Find where the given text appears and provide that cell's center as [X, Y] coordinate. 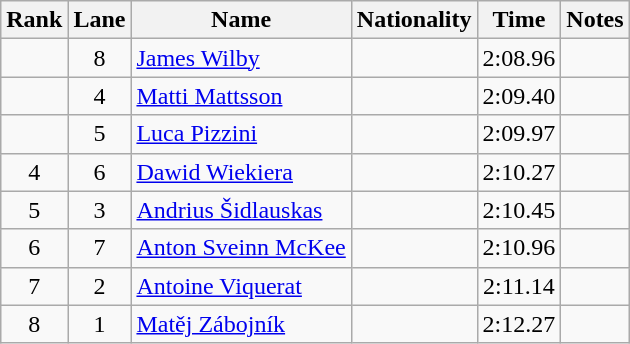
Andrius Šidlauskas [241, 210]
Notes [595, 20]
Luca Pizzini [241, 134]
Time [519, 20]
3 [100, 210]
Nationality [414, 20]
Antoine Viquerat [241, 286]
Matti Mattsson [241, 96]
Lane [100, 20]
Anton Sveinn McKee [241, 248]
Rank [34, 20]
James Wilby [241, 58]
2:10.45 [519, 210]
Matěj Zábojník [241, 324]
2:10.96 [519, 248]
Name [241, 20]
2:10.27 [519, 172]
2:09.40 [519, 96]
1 [100, 324]
2:09.97 [519, 134]
Dawid Wiekiera [241, 172]
2:12.27 [519, 324]
2 [100, 286]
2:08.96 [519, 58]
2:11.14 [519, 286]
